Extract the (X, Y) coordinate from the center of the cell holding the provided text.  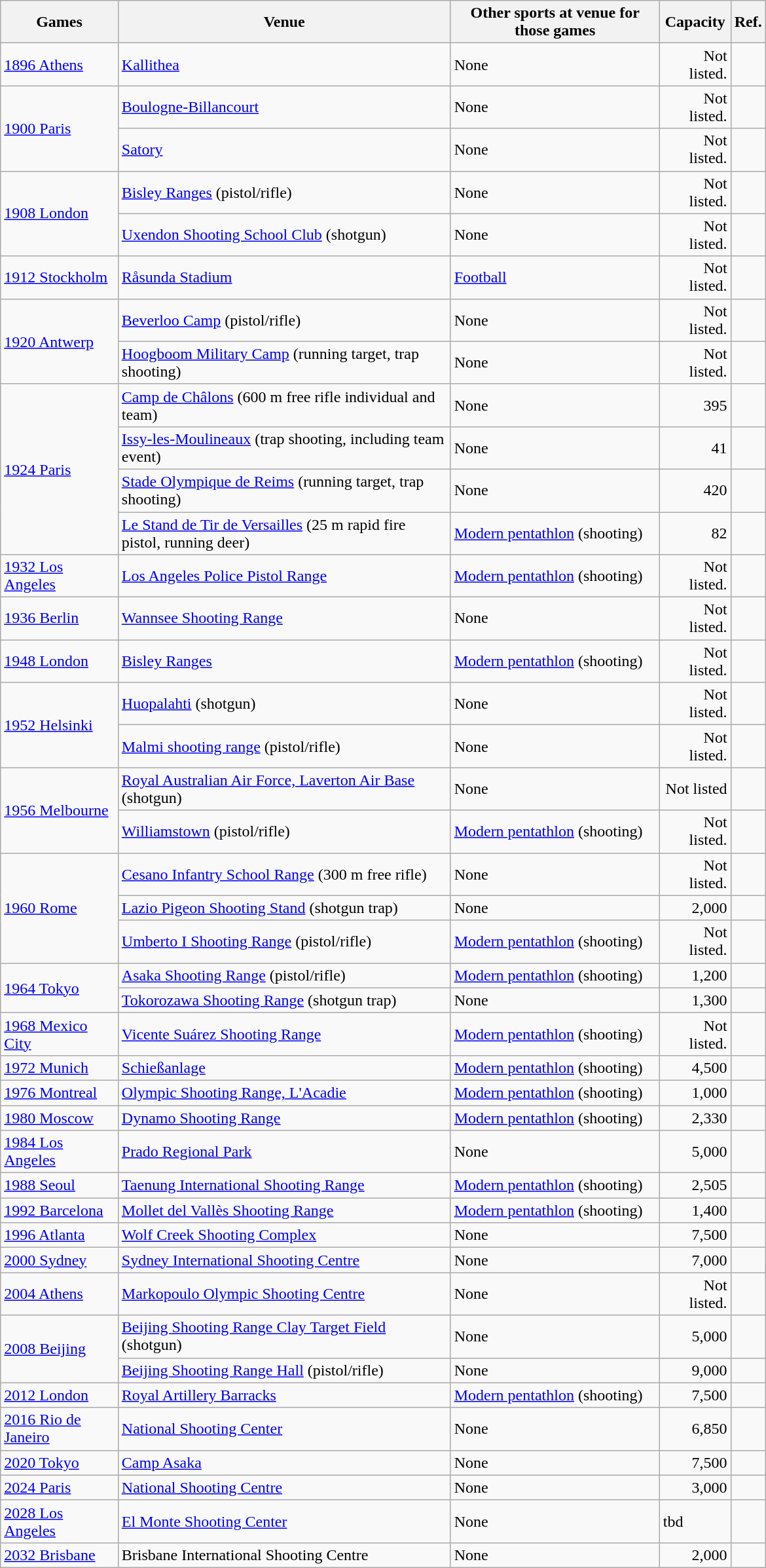
Prado Regional Park (284, 1151)
Not listed (695, 789)
2024 Paris (60, 1487)
Capacity (695, 22)
Olympic Shooting Range, L'Acadie (284, 1092)
420 (695, 490)
Royal Australian Air Force, Laverton Air Base (shotgun) (284, 789)
National Shooting Centre (284, 1487)
Wannsee Shooting Range (284, 618)
Games (60, 22)
1980 Moscow (60, 1118)
6,850 (695, 1429)
Sydney International Shooting Centre (284, 1260)
Uxendon Shooting School Club (shotgun) (284, 234)
2020 Tokyo (60, 1463)
El Monte Shooting Center (284, 1521)
1996 Atlanta (60, 1235)
4,500 (695, 1068)
Beverloo Camp (pistol/rifle) (284, 320)
Mollet del Vallès Shooting Range (284, 1210)
Malmi shooting range (pistol/rifle) (284, 747)
1960 Rome (60, 908)
395 (695, 405)
Taenung International Shooting Range (284, 1185)
1952 Helsinki (60, 725)
1988 Seoul (60, 1185)
Royal Artillery Barracks (284, 1395)
Cesano Infantry School Range (300 m free rifle) (284, 874)
1900 Paris (60, 128)
1972 Munich (60, 1068)
2000 Sydney (60, 1260)
1,200 (695, 975)
1,400 (695, 1210)
Bisley Ranges (pistol/rifle) (284, 193)
Wolf Creek Shooting Complex (284, 1235)
Dynamo Shooting Range (284, 1118)
Camp Asaka (284, 1463)
1920 Antwerp (60, 341)
1948 London (60, 662)
1896 Athens (60, 64)
Bisley Ranges (284, 662)
1956 Melbourne (60, 810)
Asaka Shooting Range (pistol/rifle) (284, 975)
Råsunda Stadium (284, 278)
tbd (695, 1521)
Satory (284, 149)
Kallithea (284, 64)
1,000 (695, 1092)
Los Angeles Police Pistol Range (284, 576)
3,000 (695, 1487)
1992 Barcelona (60, 1210)
2028 Los Angeles (60, 1521)
7,000 (695, 1260)
Tokorozawa Shooting Range (shotgun trap) (284, 1000)
Venue (284, 22)
Beijing Shooting Range Clay Target Field (shotgun) (284, 1336)
Issy-les-Moulineaux (trap shooting, including team event) (284, 448)
2008 Beijing (60, 1349)
82 (695, 533)
1984 Los Angeles (60, 1151)
Boulogne-Billancourt (284, 107)
Ref. (748, 22)
2,505 (695, 1185)
41 (695, 448)
1,300 (695, 1000)
2016 Rio de Janeiro (60, 1429)
1936 Berlin (60, 618)
1968 Mexico City (60, 1034)
National Shooting Center (284, 1429)
1912 Stockholm (60, 278)
Umberto I Shooting Range (pistol/rifle) (284, 942)
Beijing Shooting Range Hall (pistol/rifle) (284, 1370)
1924 Paris (60, 469)
2,330 (695, 1118)
Football (555, 278)
Camp de Châlons (600 m free rifle individual and team) (284, 405)
Le Stand de Tir de Versailles (25 m rapid fire pistol, running deer) (284, 533)
Schießanlage (284, 1068)
Huopalahti (shotgun) (284, 703)
1932 Los Angeles (60, 576)
2012 London (60, 1395)
Lazio Pigeon Shooting Stand (shotgun trap) (284, 908)
Williamstown (pistol/rifle) (284, 832)
Vicente Suárez Shooting Range (284, 1034)
2032 Brisbane (60, 1555)
9,000 (695, 1370)
Markopoulo Olympic Shooting Centre (284, 1294)
Hoogboom Military Camp (running target, trap shooting) (284, 363)
Brisbane International Shooting Centre (284, 1555)
1908 London (60, 214)
2004 Athens (60, 1294)
Other sports at venue for those games (555, 22)
1964 Tokyo (60, 988)
1976 Montreal (60, 1092)
Stade Olympique de Reims (running target, trap shooting) (284, 490)
